Determine the (X, Y) coordinate at the center of the cell enclosing the given text.  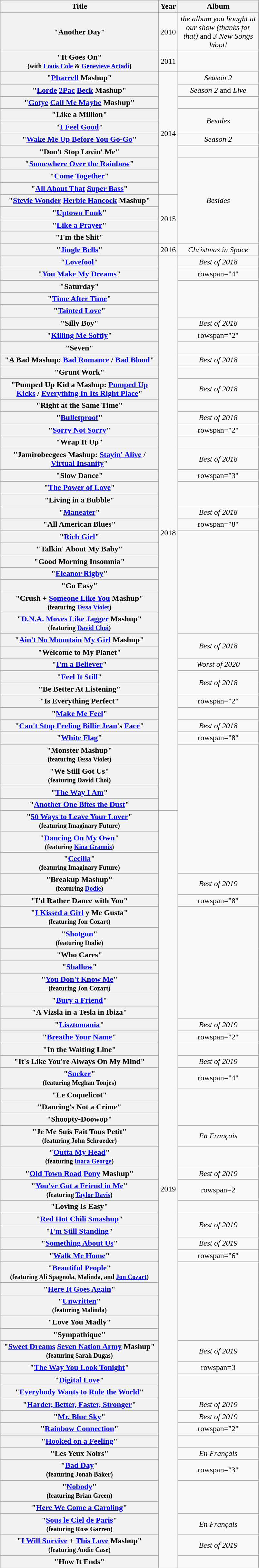
"Eleanor Rigby" (79, 573)
"Like a Million" (79, 115)
"Slow Dance" (79, 475)
"Jingle Bells" (79, 250)
"Harder, Better, Faster, Stronger" (79, 1404)
"Mr. Blue Sky" (79, 1417)
"Can't Stop Feeling Billie Jean's Face" (79, 726)
"Unwritten" (featuring Malinda) (79, 1305)
"I Will Survive + This Love Mashup"(featuring Andie Case) (79, 1545)
"Go Easy" (79, 586)
Season 2 and Live (218, 90)
"Here We Come a Caroling" (79, 1507)
"Right at the Same Time" (79, 406)
"It Goes On"(with Louis Cole & Genevieve Artadi) (79, 61)
"Time After Time" (79, 299)
"Les Yeux Noirs" (79, 1453)
"Cecilia"(featuring Imaginary Future) (79, 863)
"Walk Me Home" (79, 1256)
the album you bought at our show (thanks for that) and 3 New Songs Woot! (218, 32)
"Another Day" (79, 32)
"The Way You Look Tonight" (79, 1368)
"All About That Super Bass" (79, 188)
"Feel It Still" (79, 677)
"Living in a Bubble" (79, 500)
"Seven" (79, 348)
"Jamirobeegees Mashup: Stayin' Alive / Virtual Insanity" (79, 459)
rowspan="6" (218, 1256)
2019 (168, 1189)
"Wrap It Up" (79, 442)
"Dancing On My Own"(featuring Kina Grannis) (79, 842)
"I'm the Shit" (79, 237)
"The Way I Am" (79, 792)
"Beautiful People"(featuring Ali Spagnola, Malinda, and Jon Cozart) (79, 1272)
"Here It Goes Again" (79, 1289)
"Sympathique" (79, 1334)
"Bad Day" (featuring Jonah Baker) (79, 1470)
"Old Town Road Pony Mashup" (79, 1173)
"Dancing's Not a Crime" (79, 1107)
"Don't Stop Lovin' Me" (79, 151)
"Love You Madly" (79, 1322)
2015 (168, 219)
"You've Got a Friend in Me"(featuring Taylor Davis) (79, 1190)
"I'm Still Standing" (79, 1231)
"Lorde 2Pac Beck Mashup" (79, 90)
2014 (168, 133)
"Killing Me Softly" (79, 335)
"Rainbow Connection" (79, 1429)
"Make Me Feel" (79, 713)
"Uptown Funk" (79, 213)
"Tainted Love" (79, 311)
"Like a Prayer" (79, 225)
"White Flag" (79, 738)
"In the Waiting Line" (79, 1049)
"I Feel Good" (79, 127)
"Sucker"(featuring Meghan Tonjes) (79, 1078)
"Hooked on a Feeling" (79, 1441)
"Wake Me Up Before You Go-Go" (79, 139)
"Saturday" (79, 286)
"Be Better At Listening" (79, 689)
2010 (168, 32)
"Shotgun"(featuring Dodie) (79, 938)
"Bury a Friend" (79, 1000)
"Sweet Dreams Seven Nation Army Mashup"(featuring Sarah Dugas) (79, 1351)
"Outta My Head" (featuring Inara George) (79, 1157)
2011 (168, 61)
"Sous le Ciel de Paris" (featuring Ross Garren) (79, 1524)
rowspan=3 (218, 1368)
"Shoopty-Doowop" (79, 1119)
"Maneater" (79, 512)
"A Vizsla in a Tesla in Ibiza" (79, 1012)
"Sorry Not Sorry" (79, 430)
"Lisztomania" (79, 1025)
"I'd Rather Dance with You" (79, 901)
"Ain't No Mountain My Girl Mashup" (79, 640)
"Nobody"(featuring Brian Green) (79, 1491)
"Monster Mashup"(featuring Tessa Violet) (79, 754)
"Le Coquelicot" (79, 1095)
Title (79, 6)
"Breakup Mashup"(featuring Dodie) (79, 884)
"Crush + Someone Like You Mashup"(featuring Tessa Violet) (79, 602)
"Loving Is Easy" (79, 1207)
"Something About Us" (79, 1243)
"Everybody Wants to Rule the World" (79, 1392)
"I Kissed a Girl y Me Gusta"(featuring Jon Cozart) (79, 917)
2016 (168, 250)
"Good Morning Insomnia" (79, 561)
"It's Like You're Always On My Mind" (79, 1061)
Worst of 2020 (218, 664)
2018 (168, 533)
"Come Together" (79, 176)
"How It Ends" (79, 1562)
"Breathe Your Name" (79, 1037)
"You Don't Know Me"(featuring Jon Cozart) (79, 984)
"We Still Got Us"(featuring David Choi) (79, 776)
Christmas in Space (218, 250)
Album (218, 6)
"Gotye Call Me Maybe Mashup" (79, 102)
"Bulletproof" (79, 418)
"Stevie Wonder Herbie Hancock Mashup" (79, 201)
"The Power of Love" (79, 488)
"I'm a Believer" (79, 664)
"A Bad Mashup: Bad Romance / Bad Blood" (79, 360)
"Red Hot Chili Smashup" (79, 1219)
"Lovefool" (79, 262)
"Talkin' About My Baby" (79, 549)
"Is Everything Perfect" (79, 701)
Year (168, 6)
"Welcome to My Planet" (79, 652)
rowspan=2 (218, 1190)
"Digital Love" (79, 1380)
"50 Ways to Leave Your Lover" (featuring Imaginary Future) (79, 821)
"Pharrell Mashup" (79, 78)
"Who Cares" (79, 955)
"Silly Boy" (79, 323)
"Pumped Up Kid a Mashup: Pumped Up Kicks / Everything In Its Right Place" (79, 388)
"All American Blues" (79, 524)
"Shallow" (79, 967)
"Grunt Work" (79, 372)
"You Make My Dreams" (79, 274)
"Je Me Suis Fait Tous Petit"(featuring John Schroeder) (79, 1136)
"D.N.A. Moves Like Jagger Mashup"(featuring David Choi) (79, 624)
"Another One Bites the Dust" (79, 804)
"Rich Girl" (79, 537)
"Somewhere Over the Rainbow" (79, 164)
